Detect which cell encompasses the target text, then output its (X, Y) center coordinate. 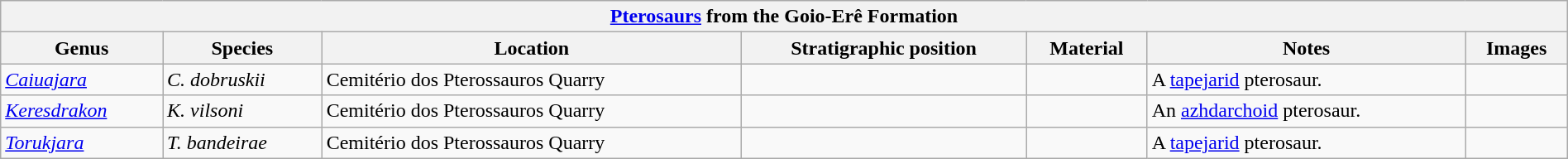
Images (1517, 48)
Location (531, 48)
Stratigraphic position (884, 48)
C. dobruskii (243, 79)
Notes (1307, 48)
Keresdrakon (82, 111)
Species (243, 48)
K. vilsoni (243, 111)
Torukjara (82, 142)
Pterosaurs from the Goio-Erê Formation (784, 17)
Material (1087, 48)
Caiuajara (82, 79)
T. bandeirae (243, 142)
Genus (82, 48)
An azhdarchoid pterosaur. (1307, 111)
